Output the (x, y) coordinate of the center of the cell containing the given text.  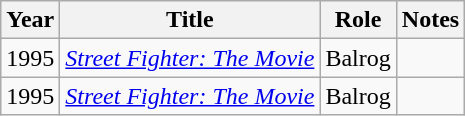
Title (190, 20)
Role (358, 20)
Notes (430, 20)
Year (30, 20)
